Output the [x, y] coordinate of the center of the cell containing the given text.  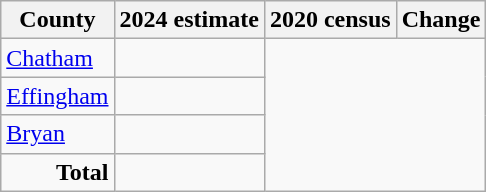
Effingham [58, 96]
Chatham [58, 58]
2024 estimate [189, 20]
County [58, 20]
Total [58, 172]
2020 census [330, 20]
Bryan [58, 134]
Change [441, 20]
